Return the (X, Y) coordinate for the center point of the cell that contains the specified text.  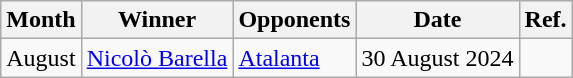
Atalanta (294, 58)
Opponents (294, 20)
Nicolò Barella (157, 58)
Month (41, 20)
August (41, 58)
Date (438, 20)
30 August 2024 (438, 58)
Winner (157, 20)
Ref. (546, 20)
